Capture the cell that displays the provided text and extract its (X, Y) central coordinate. 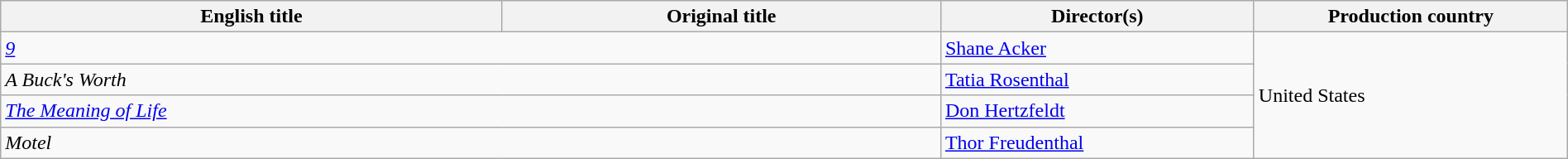
United States (1411, 95)
Original title (721, 17)
Director(s) (1097, 17)
Motel (471, 142)
Tatia Rosenthal (1097, 79)
A Buck's Worth (471, 79)
Thor Freudenthal (1097, 142)
Production country (1411, 17)
Don Hertzfeldt (1097, 111)
The Meaning of Life (471, 111)
9 (471, 48)
Shane Acker (1097, 48)
English title (251, 17)
